Determine the [X, Y] coordinate at the center of the cell enclosing the given text.  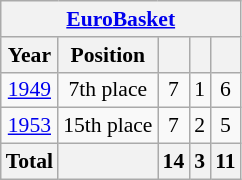
5 [226, 126]
Position [108, 55]
Year [30, 55]
1949 [30, 90]
EuroBasket [121, 19]
Total [30, 162]
14 [174, 162]
15th place [108, 126]
7th place [108, 90]
1953 [30, 126]
6 [226, 90]
11 [226, 162]
3 [200, 162]
2 [200, 126]
1 [200, 90]
